Extract the (x, y) coordinate from the center of the cell holding the provided text.  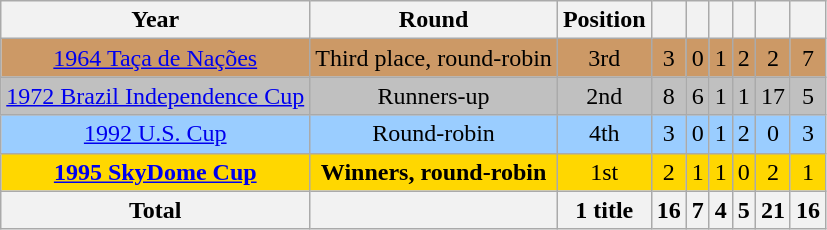
8 (668, 96)
21 (772, 210)
1995 SkyDome Cup (156, 172)
Total (156, 210)
17 (772, 96)
6 (698, 96)
Year (156, 20)
Position (604, 20)
3rd (604, 58)
Winners, round-robin (434, 172)
1 title (604, 210)
1964 Taça de Nações (156, 58)
1st (604, 172)
4 (720, 210)
1992 U.S. Cup (156, 134)
Round (434, 20)
Runners-up (434, 96)
Third place, round-robin (434, 58)
1972 Brazil Independence Cup (156, 96)
Round-robin (434, 134)
4th (604, 134)
2nd (604, 96)
